Detect which cell encompasses the target text, then output its (x, y) center coordinate. 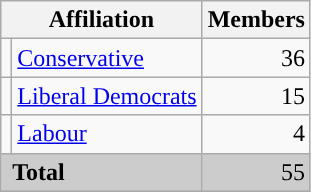
4 (256, 134)
55 (256, 172)
Members (256, 20)
Liberal Democrats (107, 96)
Conservative (107, 58)
Labour (107, 134)
Total (102, 172)
15 (256, 96)
36 (256, 58)
Affiliation (102, 20)
